Pinpoint the cell where the given text exists, returning its (X, Y) midpoint coordinate. 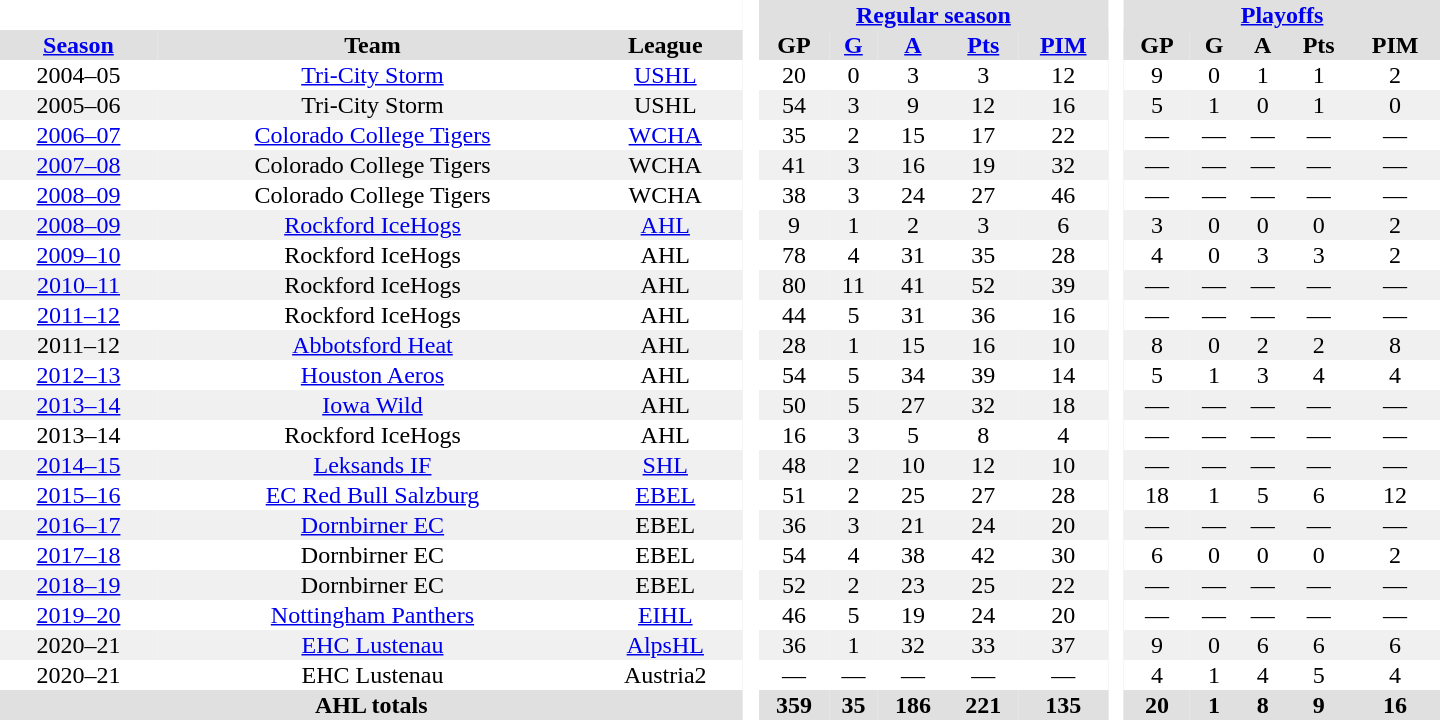
2018–19 (78, 585)
2012–13 (78, 375)
2009–10 (78, 255)
Iowa Wild (372, 405)
Houston Aeros (372, 375)
23 (913, 585)
135 (1063, 705)
51 (794, 495)
Playoffs (1282, 15)
221 (983, 705)
AHL totals (372, 705)
AlpsHL (665, 645)
2014–15 (78, 465)
League (665, 45)
2016–17 (78, 525)
44 (794, 315)
Team (372, 45)
50 (794, 405)
2006–07 (78, 135)
11 (854, 285)
SHL (665, 465)
EC Red Bull Salzburg (372, 495)
2010–11 (78, 285)
EIHL (665, 615)
34 (913, 375)
2017–18 (78, 555)
2007–08 (78, 165)
48 (794, 465)
2004–05 (78, 75)
Abbotsford Heat (372, 345)
Leksands IF (372, 465)
14 (1063, 375)
2019–20 (78, 615)
Nottingham Panthers (372, 615)
Regular season (934, 15)
2015–16 (78, 495)
186 (913, 705)
17 (983, 135)
33 (983, 645)
21 (913, 525)
359 (794, 705)
80 (794, 285)
30 (1063, 555)
Season (78, 45)
Austria2 (665, 675)
37 (1063, 645)
42 (983, 555)
78 (794, 255)
2005–06 (78, 105)
